Provide the (x, y) coordinate of the cell's center where the given text is located.  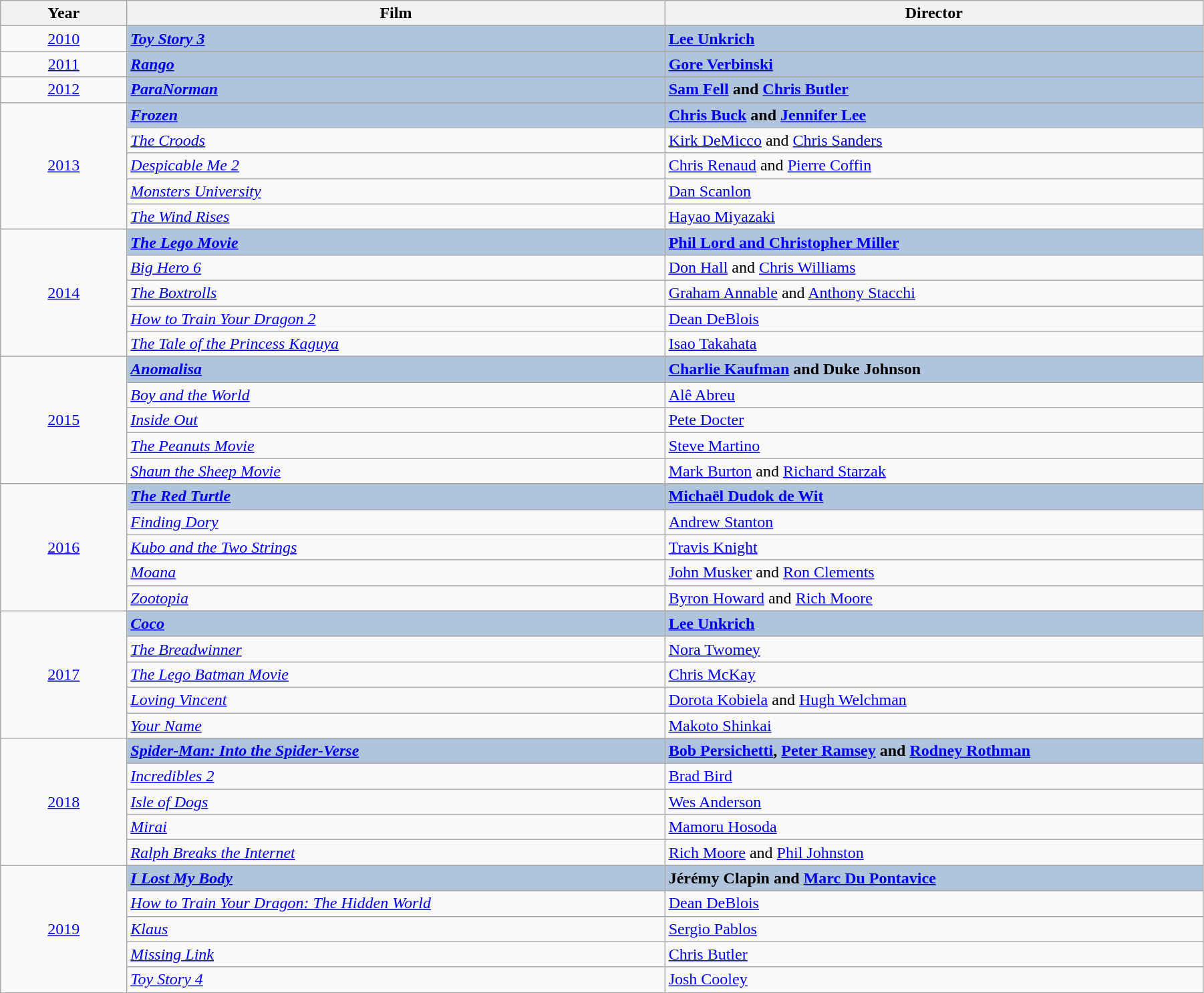
The Boxtrolls (396, 293)
Year (64, 13)
Klaus (396, 929)
Don Hall and Chris Williams (934, 267)
Zootopia (396, 598)
ParaNorman (396, 90)
Loving Vincent (396, 700)
Dorota Kobiela and Hugh Welchman (934, 700)
Boy and the World (396, 395)
Finding Dory (396, 522)
Shaun the Sheep Movie (396, 471)
2011 (64, 64)
Your Name (396, 725)
Mamoru Hosoda (934, 827)
Nora Twomey (934, 649)
Anomalisa (396, 370)
The Croods (396, 140)
Rich Moore and Phil Johnston (934, 853)
Michaël Dudok de Wit (934, 497)
Makoto Shinkai (934, 725)
Mark Burton and Richard Starzak (934, 471)
2010 (64, 39)
2013 (64, 166)
Monsters University (396, 191)
2015 (64, 420)
Isle of Dogs (396, 802)
Chris Butler (934, 954)
The Peanuts Movie (396, 446)
Phil Lord and Christopher Miller (934, 242)
The Tale of the Princess Kaguya (396, 344)
Chris Buck and Jennifer Lee (934, 115)
Andrew Stanton (934, 522)
How to Train Your Dragon 2 (396, 319)
2012 (64, 90)
Brad Bird (934, 776)
Kubo and the Two Strings (396, 547)
Travis Knight (934, 547)
Sergio Pablos (934, 929)
Alê Abreu (934, 395)
Isao Takahata (934, 344)
Frozen (396, 115)
Incredibles 2 (396, 776)
Byron Howard and Rich Moore (934, 598)
Charlie Kaufman and Duke Johnson (934, 370)
Bob Persichetti, Peter Ramsey and Rodney Rothman (934, 751)
Gore Verbinski (934, 64)
The Lego Movie (396, 242)
Chris Renaud and Pierre Coffin (934, 166)
2016 (64, 547)
The Wind Rises (396, 217)
Inside Out (396, 420)
Pete Docter (934, 420)
2019 (64, 929)
Josh Cooley (934, 980)
Sam Fell and Chris Butler (934, 90)
The Breadwinner (396, 649)
Coco (396, 623)
How to Train Your Dragon: The Hidden World (396, 903)
Hayao Miyazaki (934, 217)
Ralph Breaks the Internet (396, 853)
Rango (396, 64)
Chris McKay (934, 674)
Spider-Man: Into the Spider-Verse (396, 751)
Toy Story 4 (396, 980)
Big Hero 6 (396, 267)
Director (934, 13)
Film (396, 13)
2014 (64, 293)
Dan Scanlon (934, 191)
2018 (64, 802)
Moana (396, 573)
Kirk DeMicco and Chris Sanders (934, 140)
The Lego Batman Movie (396, 674)
Despicable Me 2 (396, 166)
The Red Turtle (396, 497)
2017 (64, 674)
Jérémy Clapin and Marc Du Pontavice (934, 878)
Steve Martino (934, 446)
Missing Link (396, 954)
Graham Annable and Anthony Stacchi (934, 293)
John Musker and Ron Clements (934, 573)
Wes Anderson (934, 802)
I Lost My Body (396, 878)
Mirai (396, 827)
Toy Story 3 (396, 39)
